Locate the cell with the specified text and output its [X, Y] center coordinate. 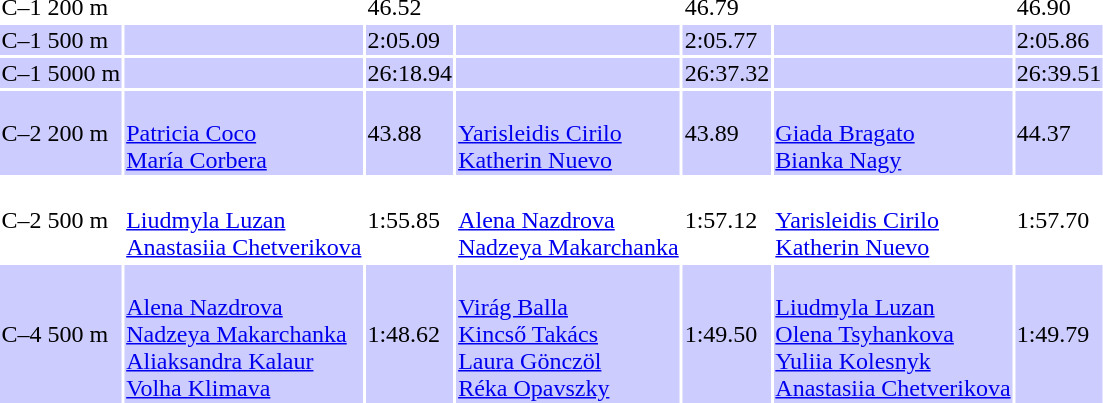
C–1 5000 m [61, 73]
26:18.94 [410, 73]
2:05.77 [727, 40]
1:55.85 [410, 220]
26:39.51 [1059, 73]
Patricia CocoMaría Corbera [244, 133]
1:48.62 [410, 334]
Giada BragatoBianka Nagy [893, 133]
1:57.70 [1059, 220]
C–2 200 m [61, 133]
C–4 500 m [61, 334]
Liudmyla LuzanAnastasiia Chetverikova [244, 220]
Liudmyla LuzanOlena TsyhankovaYuliia KolesnykAnastasiia Chetverikova [893, 334]
44.37 [1059, 133]
C–1 500 m [61, 40]
1:49.50 [727, 334]
C–2 500 m [61, 220]
2:05.86 [1059, 40]
Alena NazdrovaNadzeya MakarchankaAliaksandra KalaurVolha Klimava [244, 334]
1:57.12 [727, 220]
Virág BallaKincső TakácsLaura GönczölRéka Opavszky [569, 334]
1:49.79 [1059, 334]
Alena NazdrovaNadzeya Makarchanka [569, 220]
26:37.32 [727, 73]
43.89 [727, 133]
43.88 [410, 133]
2:05.09 [410, 40]
